From the cell containing the given text, extract its center point as [x, y] coordinate. 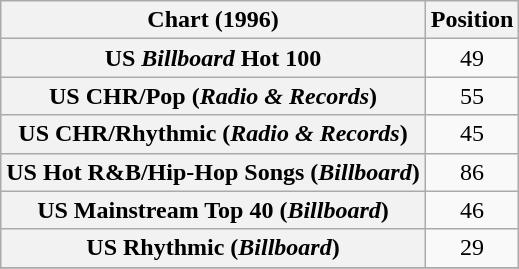
US CHR/Pop (Radio & Records) [213, 96]
49 [472, 58]
US CHR/Rhythmic (Radio & Records) [213, 134]
US Billboard Hot 100 [213, 58]
55 [472, 96]
Position [472, 20]
Chart (1996) [213, 20]
46 [472, 210]
US Hot R&B/Hip-Hop Songs (Billboard) [213, 172]
US Mainstream Top 40 (Billboard) [213, 210]
45 [472, 134]
86 [472, 172]
US Rhythmic (Billboard) [213, 248]
29 [472, 248]
